Provide the (X, Y) coordinate of the cell's center where the given text is located.  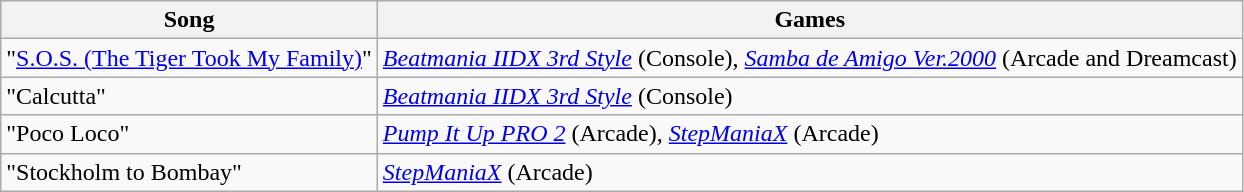
Pump It Up PRO 2 (Arcade), StepManiaX (Arcade) (810, 134)
"S.O.S. (The Tiger Took My Family)" (190, 58)
"Stockholm to Bombay" (190, 172)
StepManiaX (Arcade) (810, 172)
Beatmania IIDX 3rd Style (Console) (810, 96)
Song (190, 20)
"Calcutta" (190, 96)
Games (810, 20)
"Poco Loco" (190, 134)
Beatmania IIDX 3rd Style (Console), Samba de Amigo Ver.2000 (Arcade and Dreamcast) (810, 58)
